Determine the (X, Y) coordinate at the center of the cell enclosing the given text.  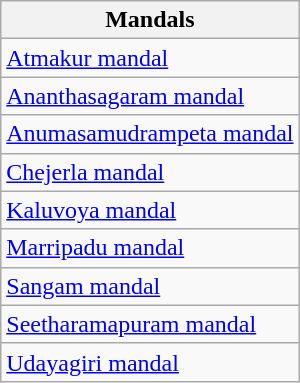
Udayagiri mandal (150, 362)
Marripadu mandal (150, 248)
Chejerla mandal (150, 172)
Anumasamudrampeta mandal (150, 134)
Mandals (150, 20)
Atmakur mandal (150, 58)
Sangam mandal (150, 286)
Seetharamapuram mandal (150, 324)
Ananthasagaram mandal (150, 96)
Kaluvoya mandal (150, 210)
